Return the (X, Y) coordinate for the center point of the cell that contains the specified text.  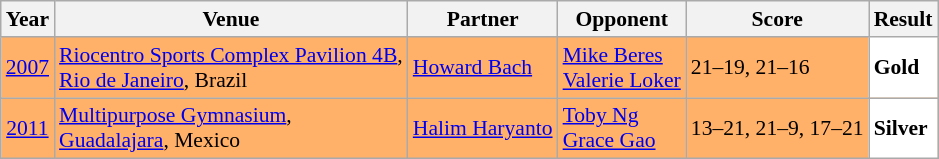
Multipurpose Gymnasium,Guadalajara, Mexico (231, 128)
Halim Haryanto (483, 128)
Opponent (622, 19)
Howard Bach (483, 68)
Mike Beres Valerie Loker (622, 68)
Riocentro Sports Complex Pavilion 4B,Rio de Janeiro, Brazil (231, 68)
Score (778, 19)
Silver (904, 128)
Toby Ng Grace Gao (622, 128)
Venue (231, 19)
Gold (904, 68)
21–19, 21–16 (778, 68)
Result (904, 19)
2011 (28, 128)
Year (28, 19)
2007 (28, 68)
Partner (483, 19)
13–21, 21–9, 17–21 (778, 128)
